Detect which cell encompasses the target text, then output its [X, Y] center coordinate. 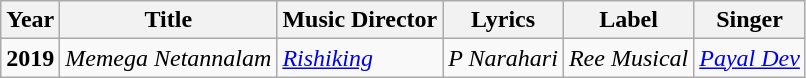
Memega Netannalam [168, 58]
Music Director [360, 20]
Singer [750, 20]
P Narahari [504, 58]
Title [168, 20]
Label [628, 20]
2019 [30, 58]
Rishiking [360, 58]
Year [30, 20]
Lyrics [504, 20]
Ree Musical [628, 58]
Payal Dev [750, 58]
